Pinpoint the cell where the given text exists, returning its (x, y) midpoint coordinate. 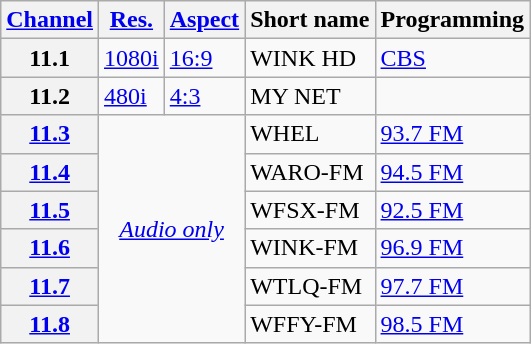
Res. (132, 20)
11.4 (50, 172)
Short name (310, 20)
11.6 (50, 248)
WINK-FM (310, 248)
WFFY-FM (310, 324)
94.5 FM (452, 172)
92.5 FM (452, 210)
Aspect (204, 20)
11.7 (50, 286)
96.9 FM (452, 248)
Audio only (172, 229)
WHEL (310, 134)
4:3 (204, 96)
480i (132, 96)
Programming (452, 20)
11.2 (50, 96)
WTLQ-FM (310, 286)
CBS (452, 58)
11.1 (50, 58)
11.5 (50, 210)
WINK HD (310, 58)
93.7 FM (452, 134)
WFSX-FM (310, 210)
MY NET (310, 96)
1080i (132, 58)
WARO-FM (310, 172)
16:9 (204, 58)
97.7 FM (452, 286)
11.8 (50, 324)
11.3 (50, 134)
Channel (50, 20)
98.5 FM (452, 324)
